Pinpoint the cell where the given text exists, returning its [X, Y] midpoint coordinate. 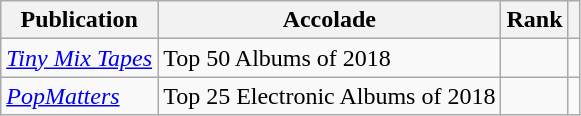
Top 50 Albums of 2018 [330, 58]
Top 25 Electronic Albums of 2018 [330, 96]
Publication [80, 20]
Tiny Mix Tapes [80, 58]
PopMatters [80, 96]
Rank [534, 20]
Accolade [330, 20]
